Pinpoint the cell where the given text exists, returning its (X, Y) midpoint coordinate. 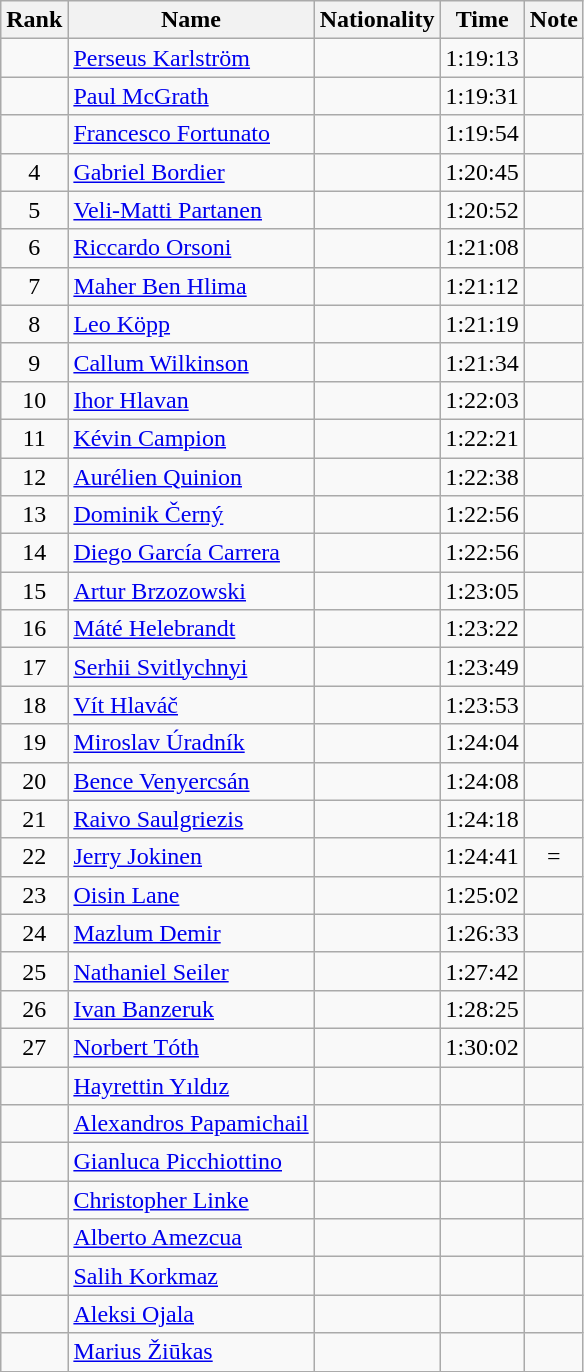
Salih Korkmaz (191, 1276)
8 (34, 324)
1:23:05 (482, 591)
1:24:04 (482, 743)
16 (34, 629)
Perseus Karlström (191, 58)
1:28:25 (482, 1009)
1:26:33 (482, 933)
Paul McGrath (191, 96)
Diego García Carrera (191, 553)
22 (34, 857)
Callum Wilkinson (191, 362)
Bence Venyercsán (191, 781)
Aleksi Ojala (191, 1314)
Serhii Svitlychnyi (191, 667)
1:23:49 (482, 667)
7 (34, 286)
1:19:31 (482, 96)
6 (34, 248)
1:23:53 (482, 705)
5 (34, 210)
1:22:38 (482, 477)
Gabriel Bordier (191, 172)
Oisin Lane (191, 895)
Gianluca Picchiottino (191, 1162)
Ivan Banzeruk (191, 1009)
Marius Žiūkas (191, 1352)
Maher Ben Hlima (191, 286)
1:20:45 (482, 172)
1:21:34 (482, 362)
Christopher Linke (191, 1200)
1:19:54 (482, 134)
1:21:12 (482, 286)
Alberto Amezcua (191, 1238)
Dominik Černý (191, 515)
1:21:19 (482, 324)
17 (34, 667)
Miroslav Úradník (191, 743)
Aurélien Quinion (191, 477)
Nathaniel Seiler (191, 971)
1:24:41 (482, 857)
Time (482, 20)
15 (34, 591)
Hayrettin Yıldız (191, 1085)
12 (34, 477)
9 (34, 362)
Norbert Tóth (191, 1047)
13 (34, 515)
10 (34, 400)
Máté Helebrandt (191, 629)
Raivo Saulgriezis (191, 819)
25 (34, 971)
Alexandros Papamichail (191, 1124)
Rank (34, 20)
Artur Brzozowski (191, 591)
4 (34, 172)
1:23:22 (482, 629)
19 (34, 743)
Note (554, 20)
26 (34, 1009)
Kévin Campion (191, 438)
Nationality (377, 20)
= (554, 857)
1:24:18 (482, 819)
21 (34, 819)
Ihor Hlavan (191, 400)
18 (34, 705)
1:20:52 (482, 210)
Jerry Jokinen (191, 857)
Veli-Matti Partanen (191, 210)
14 (34, 553)
1:22:21 (482, 438)
24 (34, 933)
1:24:08 (482, 781)
Mazlum Demir (191, 933)
Riccardo Orsoni (191, 248)
1:19:13 (482, 58)
20 (34, 781)
Vít Hlaváč (191, 705)
1:22:03 (482, 400)
1:21:08 (482, 248)
11 (34, 438)
23 (34, 895)
1:25:02 (482, 895)
Name (191, 20)
27 (34, 1047)
1:30:02 (482, 1047)
1:27:42 (482, 971)
Leo Köpp (191, 324)
Francesco Fortunato (191, 134)
